Scan for the cell matching the given text and deliver its [X, Y] coordinate at center. 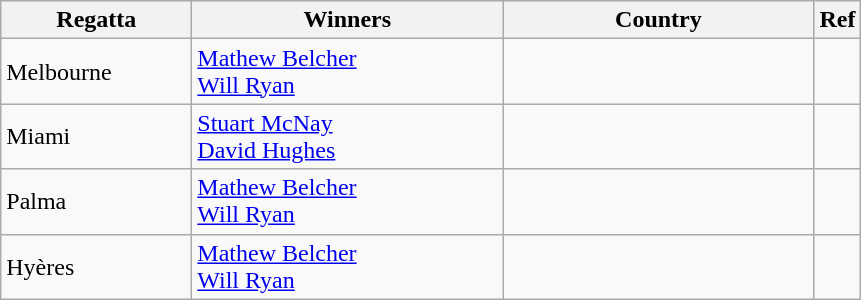
Melbourne [96, 72]
Winners [348, 20]
Regatta [96, 20]
Miami [96, 136]
Palma [96, 202]
Country [658, 20]
Hyères [96, 266]
Ref [838, 20]
Stuart McNayDavid Hughes [348, 136]
